Identify which cell holds the provided text, then report its (x, y) central coordinate. 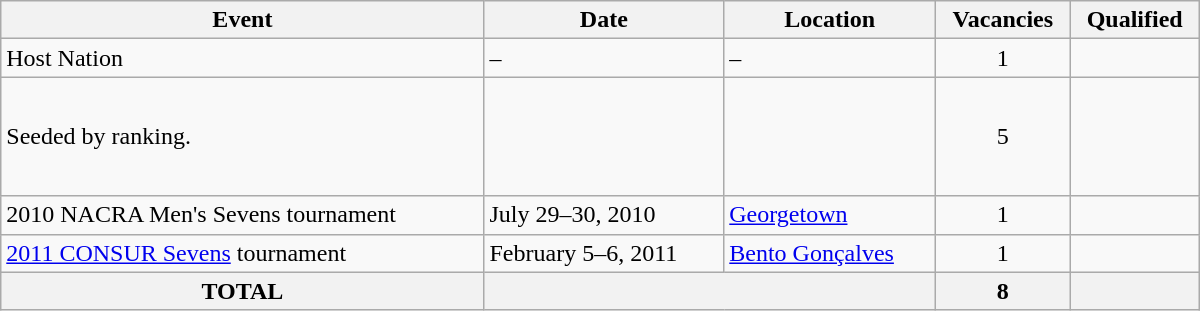
Georgetown (830, 215)
Host Nation (242, 58)
Seeded by ranking. (242, 136)
2011 CONSUR Sevens tournament (242, 253)
July 29–30, 2010 (604, 215)
2010 NACRA Men's Sevens tournament (242, 215)
8 (1003, 291)
February 5–6, 2011 (604, 253)
TOTAL (242, 291)
Bento Gonçalves (830, 253)
Qualified (1134, 20)
Vacancies (1003, 20)
5 (1003, 136)
Date (604, 20)
Event (242, 20)
Location (830, 20)
